Return the (X, Y) coordinate for the center point of the cell that contains the specified text.  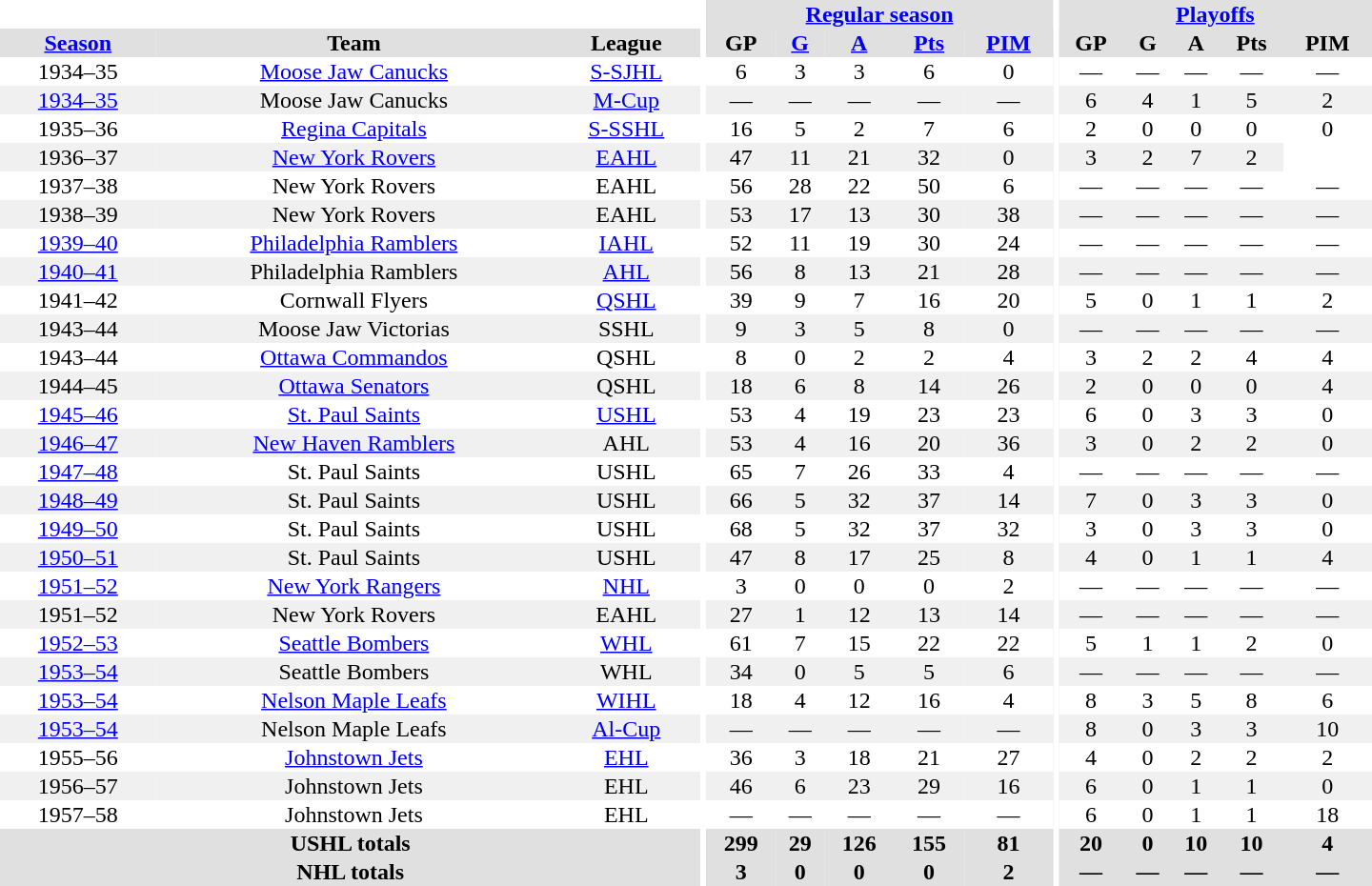
NHL totals (351, 872)
Ottawa Senators (354, 386)
50 (928, 186)
155 (928, 843)
Cornwall Flyers (354, 300)
Regina Capitals (354, 129)
1936–37 (78, 157)
81 (1008, 843)
15 (859, 643)
New York Rangers (354, 586)
65 (741, 472)
1947–48 (78, 472)
Playoffs (1216, 14)
SSHL (626, 329)
46 (741, 786)
61 (741, 643)
NHL (626, 586)
126 (859, 843)
M-Cup (626, 100)
1940–41 (78, 272)
IAHL (626, 243)
S-SJHL (626, 71)
1944–45 (78, 386)
68 (741, 529)
USHL totals (351, 843)
League (626, 43)
Team (354, 43)
34 (741, 672)
Moose Jaw Victorias (354, 329)
1945–46 (78, 414)
WIHL (626, 700)
52 (741, 243)
33 (928, 472)
1955–56 (78, 757)
1949–50 (78, 529)
Al-Cup (626, 729)
Season (78, 43)
1950–51 (78, 557)
1948–49 (78, 500)
1956–57 (78, 786)
1935–36 (78, 129)
1946–47 (78, 443)
1952–53 (78, 643)
S-SSHL (626, 129)
38 (1008, 214)
39 (741, 300)
New Haven Ramblers (354, 443)
1939–40 (78, 243)
299 (741, 843)
Ottawa Commandos (354, 357)
Regular season (879, 14)
1937–38 (78, 186)
1938–39 (78, 214)
25 (928, 557)
24 (1008, 243)
1957–58 (78, 815)
1941–42 (78, 300)
66 (741, 500)
